Capture the cell that displays the provided text and extract its (x, y) central coordinate. 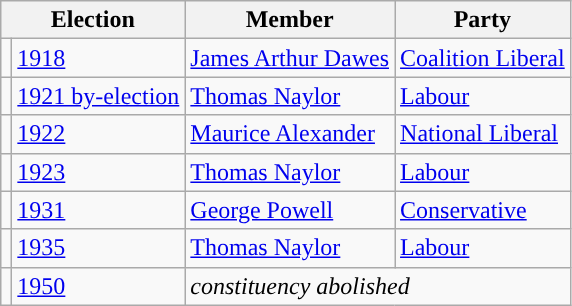
Election (93, 20)
1918 (98, 58)
George Powell (290, 210)
1931 (98, 210)
Coalition Liberal (483, 58)
1935 (98, 248)
1950 (98, 286)
1922 (98, 134)
Party (483, 20)
Maurice Alexander (290, 134)
Conservative (483, 210)
Member (290, 20)
National Liberal (483, 134)
1921 by-election (98, 96)
1923 (98, 172)
constituency abolished (378, 286)
James Arthur Dawes (290, 58)
